Search for the cell housing the specified text and yield its [X, Y] center coordinate. 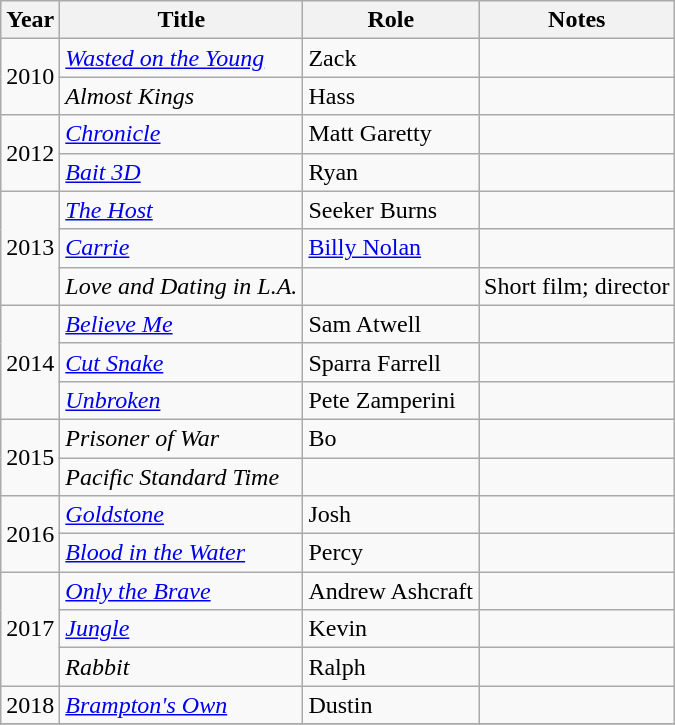
Dustin [391, 705]
Year [30, 20]
Pacific Standard Time [182, 477]
Role [391, 20]
Unbroken [182, 400]
Bo [391, 438]
Zack [391, 58]
Cut Snake [182, 362]
2016 [30, 534]
2018 [30, 705]
Short film; director [577, 286]
Carrie [182, 248]
Ryan [391, 172]
Pete Zamperini [391, 400]
2012 [30, 153]
Sparra Farrell [391, 362]
Jungle [182, 629]
Rabbit [182, 667]
The Host [182, 210]
Brampton's Own [182, 705]
Blood in the Water [182, 553]
Almost Kings [182, 96]
Bait 3D [182, 172]
Wasted on the Young [182, 58]
Josh [391, 515]
2015 [30, 457]
2013 [30, 248]
Hass [391, 96]
2010 [30, 77]
Goldstone [182, 515]
Prisoner of War [182, 438]
2014 [30, 362]
Kevin [391, 629]
2017 [30, 629]
Believe Me [182, 324]
Seeker Burns [391, 210]
Only the Brave [182, 591]
Notes [577, 20]
Chronicle [182, 134]
Sam Atwell [391, 324]
Andrew Ashcraft [391, 591]
Love and Dating in L.A. [182, 286]
Ralph [391, 667]
Billy Nolan [391, 248]
Percy [391, 553]
Title [182, 20]
Matt Garetty [391, 134]
